Pinpoint the cell where the given text exists, returning its (x, y) midpoint coordinate. 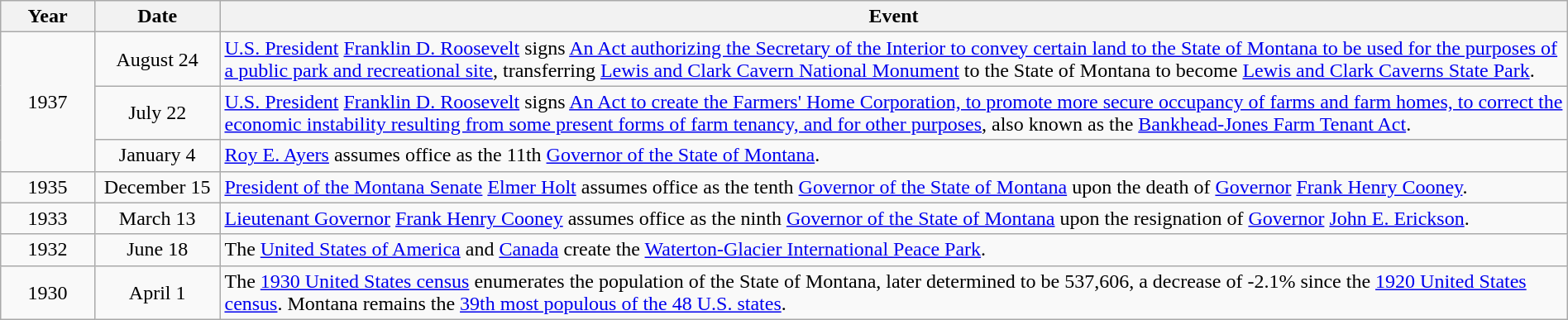
1933 (48, 218)
1930 (48, 293)
April 1 (157, 293)
Roy E. Ayers assumes office as the 11th Governor of the State of Montana. (893, 155)
June 18 (157, 250)
December 15 (157, 187)
The United States of America and Canada create the Waterton-Glacier International Peace Park. (893, 250)
July 22 (157, 112)
January 4 (157, 155)
August 24 (157, 60)
Event (893, 17)
1932 (48, 250)
1935 (48, 187)
Date (157, 17)
Year (48, 17)
1937 (48, 102)
March 13 (157, 218)
